Return [X, Y] of the center of cell containing provided text 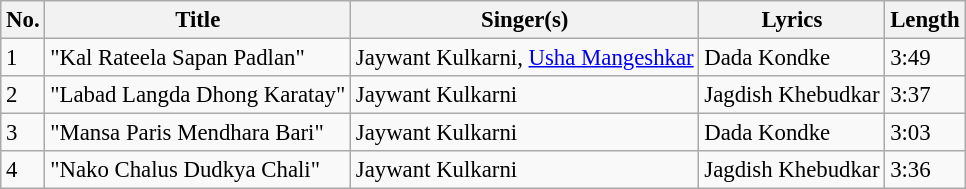
"Mansa Paris Mendhara Bari" [198, 133]
3 [23, 133]
"Labad Langda Dhong Karatay" [198, 95]
3:49 [925, 58]
3:37 [925, 95]
Jaywant Kulkarni, Usha Mangeshkar [525, 58]
4 [23, 170]
2 [23, 95]
Lyrics [792, 20]
3:03 [925, 133]
Title [198, 20]
"Kal Rateela Sapan Padlan" [198, 58]
Singer(s) [525, 20]
No. [23, 20]
1 [23, 58]
3:36 [925, 170]
"Nako Chalus Dudkya Chali" [198, 170]
Length [925, 20]
